Scan for the cell matching the given text and deliver its [X, Y] coordinate at center. 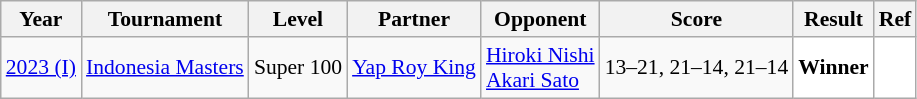
2023 (I) [41, 68]
Year [41, 19]
Partner [414, 19]
Ref [895, 19]
13–21, 21–14, 21–14 [697, 68]
Tournament [165, 19]
Hiroki Nishi Akari Sato [540, 68]
Indonesia Masters [165, 68]
Winner [834, 68]
Yap Roy King [414, 68]
Level [298, 19]
Super 100 [298, 68]
Result [834, 19]
Opponent [540, 19]
Score [697, 19]
